Capture the cell that displays the provided text and extract its [X, Y] central coordinate. 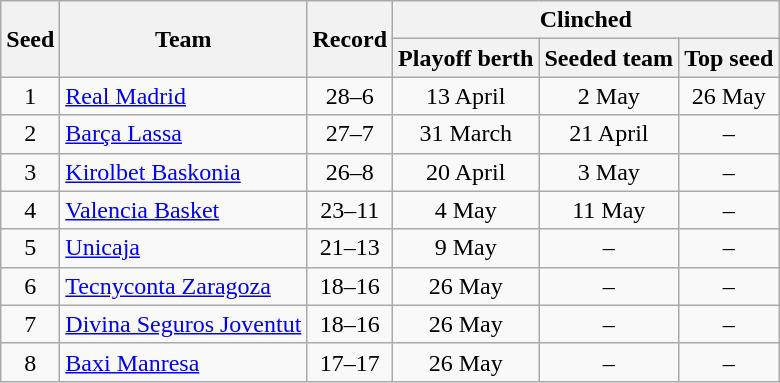
Kirolbet Baskonia [184, 172]
Unicaja [184, 248]
31 March [466, 134]
17–17 [350, 362]
Record [350, 39]
Barça Lassa [184, 134]
3 May [609, 172]
5 [30, 248]
23–11 [350, 210]
21 April [609, 134]
27–7 [350, 134]
9 May [466, 248]
Team [184, 39]
Playoff berth [466, 58]
11 May [609, 210]
2 [30, 134]
7 [30, 324]
Real Madrid [184, 96]
Top seed [729, 58]
21–13 [350, 248]
6 [30, 286]
Baxi Manresa [184, 362]
26–8 [350, 172]
Clinched [586, 20]
Seed [30, 39]
8 [30, 362]
Valencia Basket [184, 210]
28–6 [350, 96]
4 May [466, 210]
4 [30, 210]
1 [30, 96]
Divina Seguros Joventut [184, 324]
13 April [466, 96]
Seeded team [609, 58]
20 April [466, 172]
3 [30, 172]
Tecnyconta Zaragoza [184, 286]
2 May [609, 96]
